Extract the [X, Y] coordinate from the center of the cell holding the provided text.  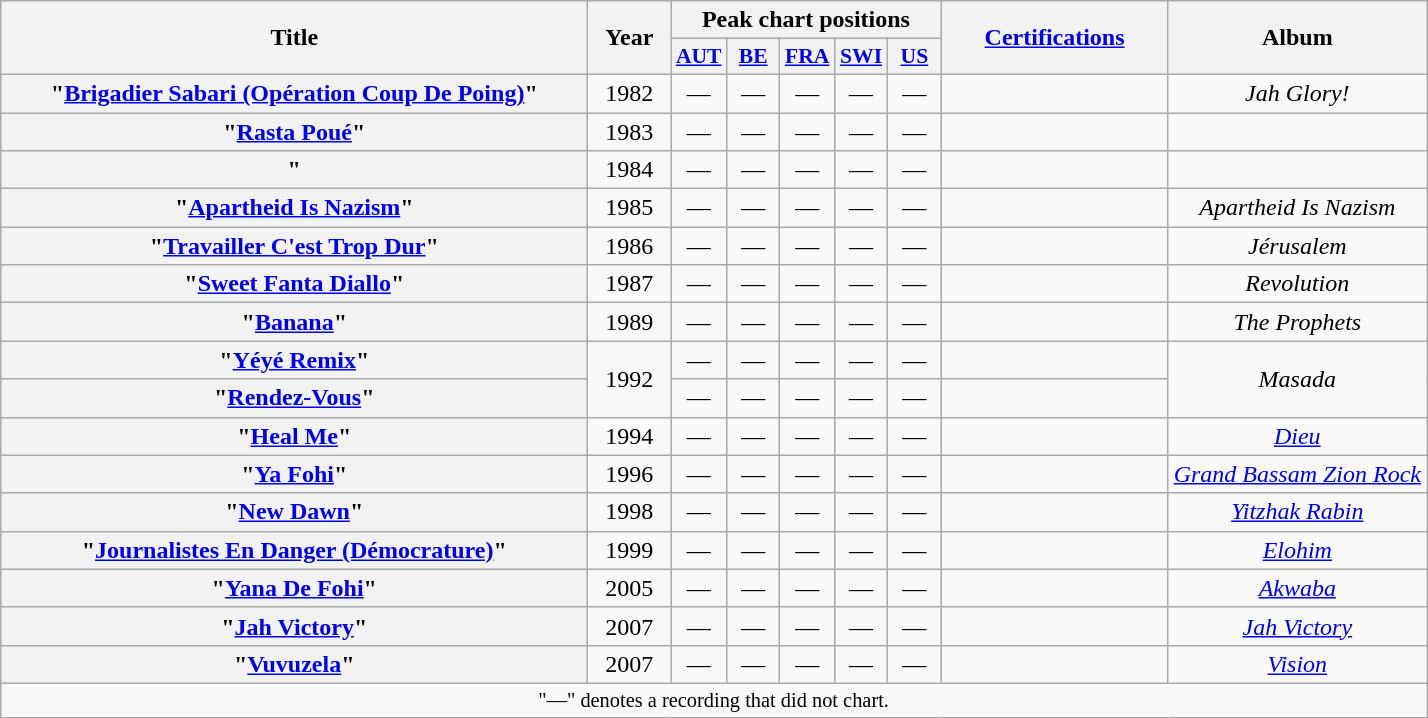
"Journalistes En Danger (Démocrature)" [294, 550]
"Sweet Fanta Diallo" [294, 284]
1982 [630, 93]
Apartheid Is Nazism [1297, 208]
"Yéyé Remix" [294, 360]
Jah Glory! [1297, 93]
"Jah Victory" [294, 626]
1999 [630, 550]
1989 [630, 322]
"Banana" [294, 322]
1994 [630, 436]
Masada [1297, 379]
Jah Victory [1297, 626]
Title [294, 38]
Peak chart positions [806, 20]
Jérusalem [1297, 246]
SWI [860, 57]
The Prophets [1297, 322]
"Rasta Poué" [294, 131]
Grand Bassam Zion Rock [1297, 474]
Revolution [1297, 284]
Dieu [1297, 436]
1986 [630, 246]
"Ya Fohi" [294, 474]
"Vuvuzela" [294, 664]
2005 [630, 588]
"Apartheid Is Nazism" [294, 208]
"Rendez-Vous" [294, 398]
"New Dawn" [294, 512]
" [294, 170]
Vision [1297, 664]
"Brigadier Sabari (Opération Coup De Poing)" [294, 93]
1996 [630, 474]
FRA [807, 57]
Akwaba [1297, 588]
Certifications [1054, 38]
Elohim [1297, 550]
Album [1297, 38]
1992 [630, 379]
1983 [630, 131]
1984 [630, 170]
"Yana De Fohi" [294, 588]
1998 [630, 512]
1987 [630, 284]
Yitzhak Rabin [1297, 512]
US [914, 57]
"—" denotes a recording that did not chart. [714, 700]
Year [630, 38]
"Heal Me" [294, 436]
"Travailler C'est Trop Dur" [294, 246]
AUT [699, 57]
BE [754, 57]
1985 [630, 208]
